Return the (X, Y) coordinate for the center point of the cell that contains the specified text.  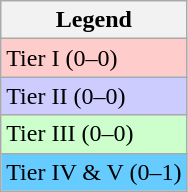
Tier I (0–0) (94, 58)
Legend (94, 20)
Tier IV & V (0–1) (94, 172)
Tier II (0–0) (94, 96)
Tier III (0–0) (94, 134)
